Determine the (X, Y) coordinate at the center of the cell enclosing the given text.  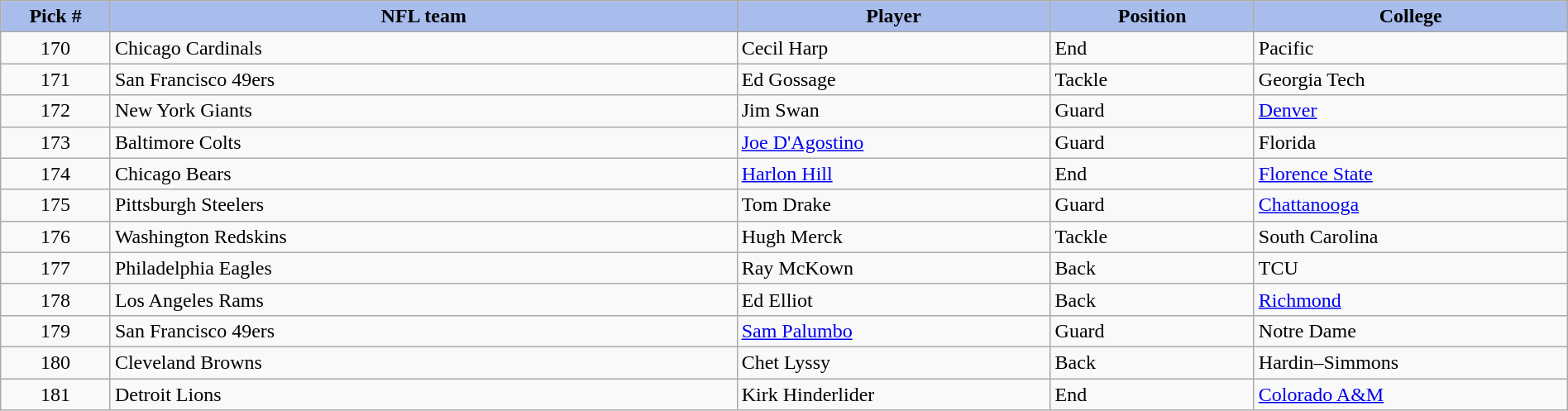
Chicago Bears (423, 174)
Sam Palumbo (893, 331)
Harlon Hill (893, 174)
Richmond (1411, 299)
Colorado A&M (1411, 394)
Pacific (1411, 48)
181 (56, 394)
Hardin–Simmons (1411, 362)
173 (56, 142)
College (1411, 17)
Notre Dame (1411, 331)
South Carolina (1411, 237)
170 (56, 48)
Ed Elliot (893, 299)
172 (56, 111)
Cecil Harp (893, 48)
Kirk Hinderlider (893, 394)
Chattanooga (1411, 205)
178 (56, 299)
Ray McKown (893, 268)
Florence State (1411, 174)
Chet Lyssy (893, 362)
Tom Drake (893, 205)
Cleveland Browns (423, 362)
Florida (1411, 142)
NFL team (423, 17)
Baltimore Colts (423, 142)
Detroit Lions (423, 394)
171 (56, 79)
Pittsburgh Steelers (423, 205)
175 (56, 205)
Player (893, 17)
Pick # (56, 17)
Jim Swan (893, 111)
Joe D'Agostino (893, 142)
Los Angeles Rams (423, 299)
Philadelphia Eagles (423, 268)
180 (56, 362)
Washington Redskins (423, 237)
179 (56, 331)
177 (56, 268)
Denver (1411, 111)
Georgia Tech (1411, 79)
TCU (1411, 268)
Ed Gossage (893, 79)
New York Giants (423, 111)
Chicago Cardinals (423, 48)
174 (56, 174)
Hugh Merck (893, 237)
Position (1152, 17)
176 (56, 237)
